Determine the [X, Y] coordinate at the center of the cell enclosing the given text.  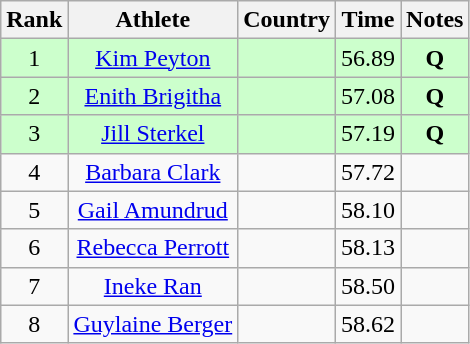
58.50 [368, 286]
7 [34, 286]
4 [34, 172]
6 [34, 248]
5 [34, 210]
Jill Sterkel [153, 134]
57.72 [368, 172]
56.89 [368, 58]
Country [287, 20]
Guylaine Berger [153, 324]
Ineke Ran [153, 286]
58.10 [368, 210]
Rank [34, 20]
2 [34, 96]
Gail Amundrud [153, 210]
Kim Peyton [153, 58]
8 [34, 324]
Notes [435, 20]
58.13 [368, 248]
1 [34, 58]
57.08 [368, 96]
57.19 [368, 134]
58.62 [368, 324]
Time [368, 20]
3 [34, 134]
Athlete [153, 20]
Enith Brigitha [153, 96]
Rebecca Perrott [153, 248]
Barbara Clark [153, 172]
